Return the (X, Y) coordinate for the center point of the cell that contains the specified text.  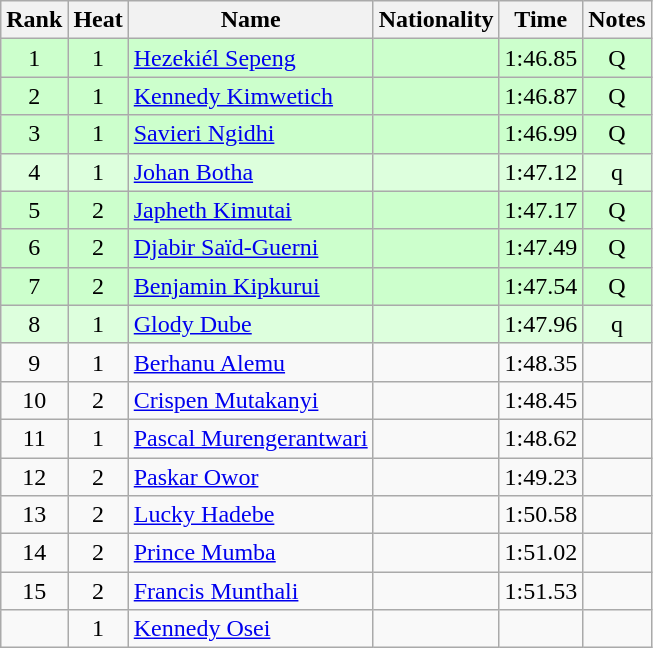
1:48.62 (541, 438)
1:47.96 (541, 324)
1:47.54 (541, 286)
1:51.02 (541, 553)
Savieri Ngidhi (250, 134)
1:48.45 (541, 400)
Johan Botha (250, 172)
Kennedy Osei (250, 629)
10 (34, 400)
7 (34, 286)
Notes (617, 20)
Heat (98, 20)
1:49.23 (541, 477)
1:50.58 (541, 515)
11 (34, 438)
12 (34, 477)
1:48.35 (541, 362)
13 (34, 515)
Lucky Hadebe (250, 515)
1:47.49 (541, 248)
Kennedy Kimwetich (250, 96)
1:47.17 (541, 210)
Crispen Mutakanyi (250, 400)
1:46.87 (541, 96)
Glody Dube (250, 324)
Prince Mumba (250, 553)
Time (541, 20)
Francis Munthali (250, 591)
14 (34, 553)
8 (34, 324)
Benjamin Kipkurui (250, 286)
Hezekiél Sepeng (250, 58)
Djabir Saïd-Guerni (250, 248)
Berhanu Alemu (250, 362)
Japheth Kimutai (250, 210)
1:51.53 (541, 591)
Nationality (436, 20)
4 (34, 172)
Pascal Murengerantwari (250, 438)
1:47.12 (541, 172)
3 (34, 134)
15 (34, 591)
9 (34, 362)
1:46.85 (541, 58)
6 (34, 248)
Name (250, 20)
5 (34, 210)
Rank (34, 20)
Paskar Owor (250, 477)
1:46.99 (541, 134)
